Output the (x, y) coordinate of the center of the cell containing the given text.  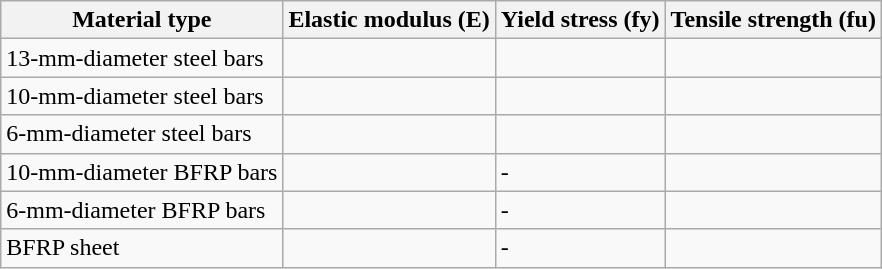
6-mm-diameter BFRP bars (142, 210)
Material type (142, 20)
6-mm-diameter steel bars (142, 134)
Elastic modulus (E) (389, 20)
Yield stress (fy) (580, 20)
BFRP sheet (142, 248)
13-mm-diameter steel bars (142, 58)
10-mm-diameter steel bars (142, 96)
10-mm-diameter BFRP bars (142, 172)
Tensile strength (fu) (773, 20)
